For the text-containing cell, return its midpoint in [X, Y] coordinate format. 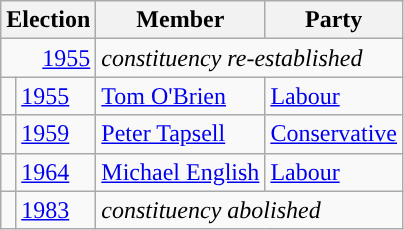
Conservative [334, 134]
1983 [56, 210]
1959 [56, 134]
Party [334, 20]
Tom O'Brien [180, 96]
Member [180, 20]
Michael English [180, 172]
Election [48, 20]
1964 [56, 172]
constituency abolished [250, 210]
Peter Tapsell [180, 134]
constituency re-established [250, 58]
